Find where the given text appears and provide that cell's center as [X, Y] coordinate. 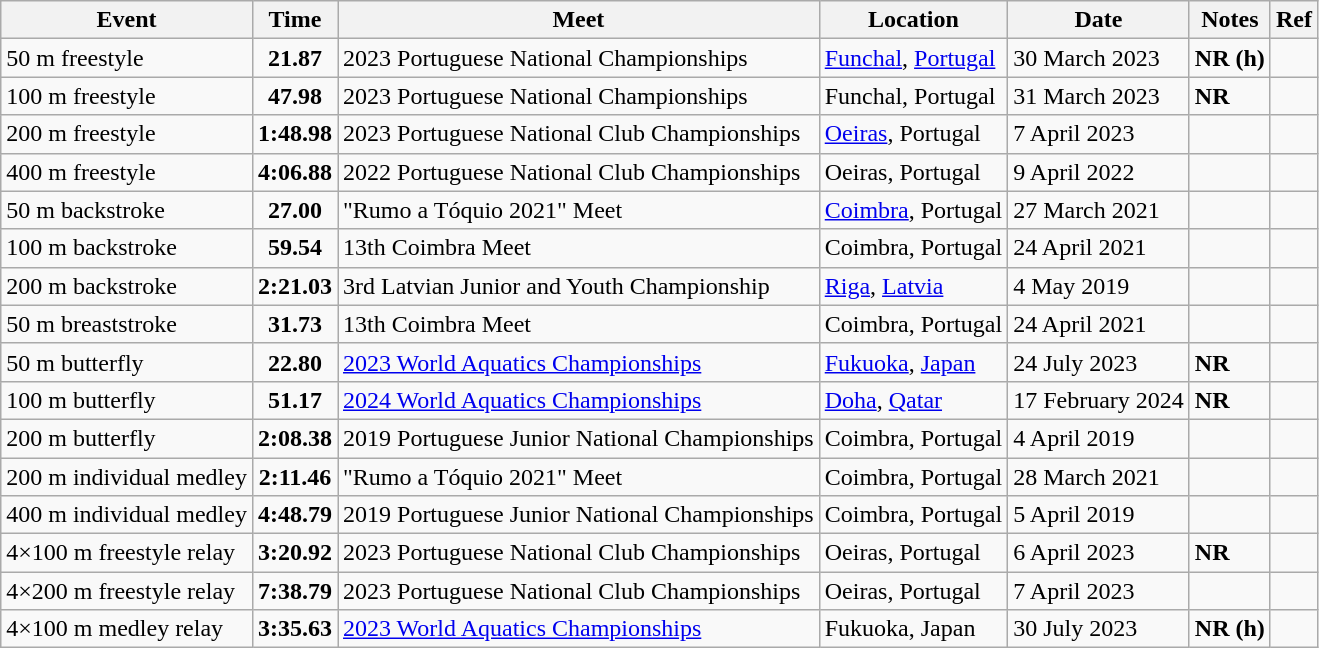
6 April 2023 [1099, 553]
3:35.63 [294, 629]
4 May 2019 [1099, 286]
22.80 [294, 362]
Riga, Latvia [913, 286]
24 July 2023 [1099, 362]
3rd Latvian Junior and Youth Championship [579, 286]
50 m backstroke [127, 210]
200 m freestyle [127, 134]
400 m individual medley [127, 515]
59.54 [294, 248]
47.98 [294, 96]
9 April 2022 [1099, 172]
4:48.79 [294, 515]
100 m freestyle [127, 96]
400 m freestyle [127, 172]
200 m backstroke [127, 286]
Notes [1230, 20]
2:11.46 [294, 477]
2:21.03 [294, 286]
51.17 [294, 400]
100 m backstroke [127, 248]
31.73 [294, 324]
2022 Portuguese National Club Championships [579, 172]
28 March 2021 [1099, 477]
200 m individual medley [127, 477]
50 m butterfly [127, 362]
Location [913, 20]
30 July 2023 [1099, 629]
30 March 2023 [1099, 58]
2024 World Aquatics Championships [579, 400]
4×200 m freestyle relay [127, 591]
21.87 [294, 58]
31 March 2023 [1099, 96]
4:06.88 [294, 172]
1:48.98 [294, 134]
Time [294, 20]
Date [1099, 20]
100 m butterfly [127, 400]
Doha, Qatar [913, 400]
4 April 2019 [1099, 438]
3:20.92 [294, 553]
4×100 m freestyle relay [127, 553]
Event [127, 20]
27.00 [294, 210]
4×100 m medley relay [127, 629]
50 m freestyle [127, 58]
Ref [1294, 20]
5 April 2019 [1099, 515]
27 March 2021 [1099, 210]
2:08.38 [294, 438]
7:38.79 [294, 591]
50 m breaststroke [127, 324]
200 m butterfly [127, 438]
17 February 2024 [1099, 400]
Meet [579, 20]
